Pinpoint the cell where the given text exists, returning its [X, Y] midpoint coordinate. 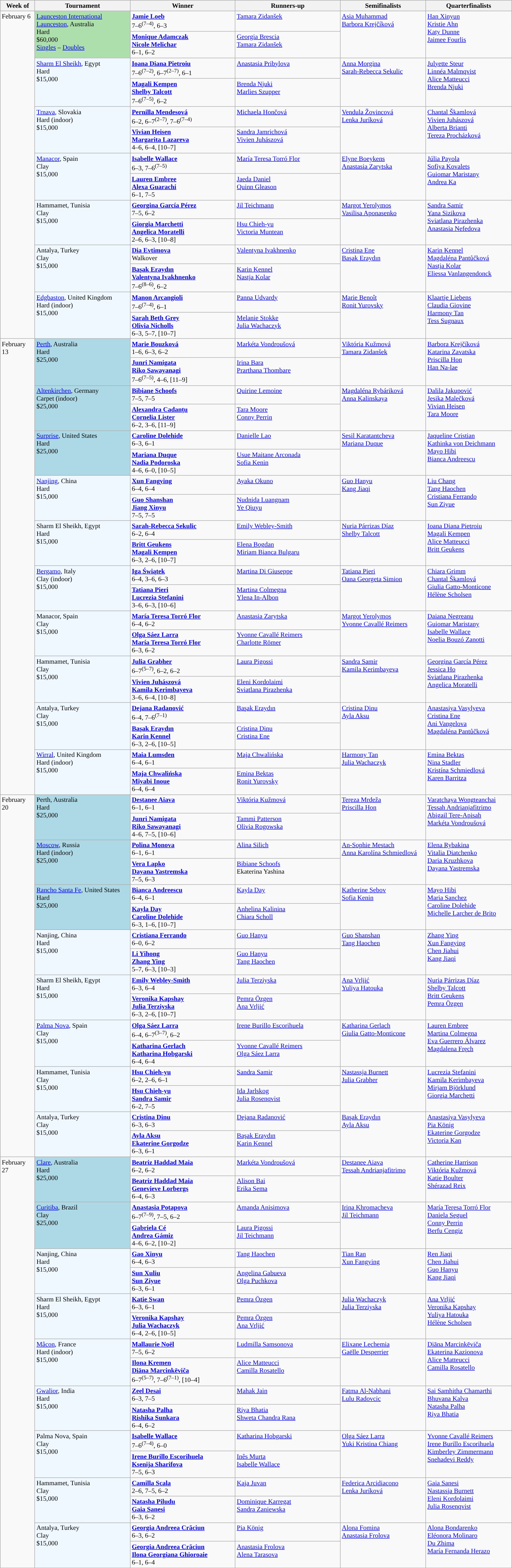
Natasha Palha Rishika Sunkara 6–4, 6–2 [183, 1418]
Anastasia Frolova Alena Tarasova [288, 1554]
Başak Eraydın Valentyna Ivakhnenko 7–6(8–6), 6–2 [183, 278]
Danielle Lao [288, 440]
Gabriela Cé Andrea Gámiz 4–6, 6–2, [10–2] [183, 1235]
Irina Khromacheva Jil Teichmann [383, 1225]
Mâcon, France Hard (indoor) $15,000 [83, 1362]
Cristina Dinu Ayla Aksu [383, 726]
Mahak Jain [288, 1395]
Tang Haochen [288, 1258]
Olga Sáez Larra Yuki Kristina Chiang [383, 1454]
Ana Vrljić Yuliya Hatouka [383, 997]
Jamie Loeb 7–6(7–4), 6–3 [183, 21]
Viktória Kužmová Tamara Zidanšek [383, 362]
Liu Chang Tang Haochen Cristiana Ferrando Sun Ziyue [469, 498]
Elyne Boeykens Anastasia Zarytska [383, 177]
Launceston International Launceston, Australia Hard $60,000 Singles – Doubles [83, 34]
Lucrezia Stefanini Kamila Kerimbayeva Mirjam Björklund Giorgia Marchetti [469, 1089]
Başak Eraydın Ayla Aksu [383, 1134]
Zeel Desai 6–3, 7–5 [183, 1395]
Pemra Özgen [288, 1303]
Alexandra Cadanțu Cornelia Lister 6–2, 3–6, [11–9] [183, 417]
Başak Eraydın Karin Kennel 6–3, 2–6, [10–5] [183, 736]
Elena Bogdan Miriam Bianca Bulgaru [288, 552]
Yvonne Cavallé Reimers Charlotte Römer [288, 643]
Maja Chwalińska [288, 759]
Ilona Kremen Diāna Marcinkēviča 6–7(5–7), 7–6(7–1), [10–4] [183, 1371]
Kayla Day Caroline Dolehide 6–3, 1–6, [10–7] [183, 917]
Quarterfinalists [469, 6]
Jaqueline Cristian Kathinka von Deichmann Mayo Hibi Bianca Andreescu [469, 453]
Sesil Karatantcheva Mariana Duque [383, 453]
Katherine Sebov Sofia Kenin [383, 907]
February 13 [17, 566]
Alona Fomina Anastasia Frolova [383, 1545]
Julia Grabher 6–7(5–7), 6–2, 6–2 [183, 666]
Isabelle Wallace 7–6(7–4), 6–0 [183, 1441]
Anastasia Zarytska [288, 620]
Tara Moore Conny Perrin [288, 417]
Ayla Aksu Ekaterine Gorgodze 6–3, 6–1 [183, 1143]
Week of [17, 6]
Júlia Payola Sofiya Kovalets Guiomar Maristany Andrea Ka [469, 177]
Camilla Scala 2–6, 7–5, 6–2 [183, 1487]
Beatriz Haddad Maia Genevieve Lorbergs 6–4, 6–3 [183, 1189]
Altenkirchen, Germany Carpet (indoor) $25,000 [83, 408]
Georgia Andreea Crăciun Ilona Georgiana Ghioroaie 6–1, 6–4 [183, 1554]
Tian Ran Xun Fangying [383, 1271]
Guo Hanyu Kang Jiaqi [383, 498]
Sandra Samir Kamila Kerimbayeva [383, 679]
Clare, Australia Hard $25,000 [83, 1179]
Vendula Žovincová Lenka Juríková [383, 130]
Runners-up [288, 6]
Lauren Embree Martina Colmegna Eva Guerrero Álvarez Magdalena Fręch [469, 1043]
Georgia Andreea Crăciun 6–3, 6–2 [183, 1532]
Junri Namigata Riko Sawayanagi 7–6(7–5), 4–6, [11–9] [183, 371]
Chiara Grimm Chantal Škamlová Giulia Gatto-Monticone Hélène Scholsen [469, 588]
Julyette Steur Linnéa Malmqvist Alice Matteucci Brenda Njuki [469, 82]
María Teresa Torró Flor [288, 163]
Gaia Sanesi Nastassja Burnett Eleni Kordolaimi Julia Rosenqvist [469, 1500]
Asia Muhammad Barbora Krejčíková [383, 34]
Pernilla Mendesová 6–2, 6–7(2–7), 7–6(7–4) [183, 116]
Katharina Hobgarski [288, 1441]
Panna Udvardy [288, 302]
Hsu Chieh-yu Sandra Samir 6–2, 7–5 [183, 1099]
Natasha Piludu Gaia Sanesi 6–3, 6–2 [183, 1509]
Martina Colmegna Ylena In-Albon [288, 598]
Martina Di Giuseppe [288, 575]
Giorgia Marchetti Angelica Moratelli 2–6, 6–3, [10–8] [183, 232]
Ayaka Okuno [288, 485]
Maia Lumsden 6–4, 6–1 [183, 759]
Marie Benoît Ronit Yurovsky [383, 315]
Dejana Radanović [288, 1121]
Nuria Párrizas Díaz Shelby Talcott [383, 543]
Ludmilla Samsonova [288, 1348]
Winner [183, 6]
Alice Matteucci Camilla Rosatello [288, 1371]
Dejana Radanović 6–4, 7–6(7–1) [183, 712]
Mallaurie Noël 7–5, 6–2 [183, 1348]
Sandra Samir Yana Sizikova Sviatlana Pirazhenka Anastasia Nefedova [469, 223]
Bianca Andreescu 6–4, 6–1 [183, 894]
Magali Kempen Shelby Talcott 7–6(7–5), 6–2 [183, 93]
Tamara Zidanšek [288, 21]
Nastassja Burnett Julia Grabher [383, 1089]
Magdaléna Rybáriková Anna Kalinskaya [383, 408]
Hsu Chieh-yu Victoria Muntean [288, 232]
Riya Bhatia Shweta Chandra Rana [288, 1418]
Beatriz Haddad Maia 6–2, 6–2 [183, 1166]
Valentyna Ivakhnenko [288, 254]
Xun Fangying 6–4, 6–4 [183, 485]
Emily Webley-Smith 6–3, 6–4 [183, 984]
Guo Shanshan Jiang Xinyu 7–5, 7–5 [183, 507]
Nuria Párrizas Díaz Shelby Talcott Britt Geukens Pemra Özgen [469, 997]
Vivien Juhászová Kamila Kerimbayeva 3–6, 6–4, [10–8] [183, 690]
Anastasiya Vasylyeva Cristina Ene Ani Vangelova Magdaléna Pantůčková [469, 726]
Ida Jarlskog Julia Rosenqvist [288, 1099]
Cristiana Ferrando 6–0, 6–2 [183, 939]
Margot Yerolymos Vasilisa Aponasenko [383, 223]
Cristina Ene Başak Eraydın [383, 269]
Sai Samhitha Chamarthi Bhuvana Kalva Natasha Palha Riya Bhatia [469, 1408]
Irene Burillo Escorihuela [288, 1030]
Trnava, Slovakia Hard (indoor) $15,000 [83, 130]
An-Sophie Mestach Anna Karolína Schmiedlová [383, 862]
Başak Eraydın Karin Kennel [288, 1143]
Bibiane Schoofs Ekaterina Yashina [288, 871]
Olga Sáez Larra María Teresa Torró Flor 6–3, 6–2 [183, 643]
Julia Terziyska [288, 984]
Zhang Ying Xun Fangying Chen Jiahui Kang Jiaqi [469, 952]
Karin Kennel Nastja Kolar [288, 278]
Veronika Kapshay Julia Terziyska 6–3, 2–6, [10–7] [183, 1007]
Pia König [288, 1532]
Ana Vrljić Veronika Kapshay Yuliya Hatouka Hélène Scholsen [469, 1316]
Bergamo, Italy Clay (indoor) $15,000 [83, 588]
María Teresa Torró Flor 6–4, 6–2 [183, 620]
Brenda Njuki Marlies Szupper [288, 93]
Curitiba, Brazil Clay $25,000 [83, 1225]
Tatiana Pieri Oana Georgeta Simion [383, 588]
Margot Yerolymos Yvonne Cavallé Reimers [383, 633]
Emily Webley-Smith [288, 530]
Sun Xuliu Sun Ziyue 6–3, 6–1 [183, 1281]
Junri Namigata Riko Sawayanagi 4–6, 7–5, [10–6] [183, 826]
Barbora Krejčíková Katarina Zavatska Priscilla Hon Han Na-lae [469, 362]
Mayo Hibi Maria Sanchez Caroline Dolehide Michelle Larcher de Brito [469, 907]
Kaja Juvan [288, 1487]
Ioana Diana Pietroiu 7–6(7–2), 6–7(2–7), 6–1 [183, 68]
Vera Lapko Dayana Yastremska 7–5, 6–3 [183, 871]
Alina Silich [288, 849]
Sandra Samir [288, 1076]
Diāna Marcinkēviča Ekaterina Kazionova Alice Matteucci Camilla Rosatello [469, 1362]
Tournament [83, 6]
Emina Bektas Ronit Yurovsky [288, 781]
Irina Bara Prarthana Thombare [288, 371]
Federica Arcidiacono Lenka Juríková [383, 1500]
Emina Bektas Nina Stadler Kristína Schmiedlová Karen Barritza [469, 772]
Alona Bondarenko Eléonora Molinaro Du Zhima María Fernanda Herazo [469, 1545]
Anastasia Pribylova [288, 68]
Harmony Tan Julia Wachaczyk [383, 772]
Ioana Diana Pietroiu Magali Kempen Alice Matteucci Britt Geukens [469, 543]
Gao Xinyu 6–4, 6–3 [183, 1258]
Chantal Škamlová Vivien Juhászová Alberta Brianti Tereza Procházková [469, 130]
Guo Shanshan Tang Haochen [383, 952]
Karin Kennel Magdaléna Pantůčková Nastja Kolar Eliessa Vanlangendonck [469, 269]
Olga Sáez Larra 6–4, 6–7(3–7), 6–2 [183, 1030]
Marie Bouzková 1–6, 6–3, 6–2 [183, 348]
Catherine Harrison Viktória Kužmová Katie Boulter Shérazad Reix [469, 1179]
Yvonne Cavallé Reimers Irene Burillo Escorihuela Kimberley Zimmermann Snehadevi Reddy [469, 1454]
Anastasiya Vasylyeva Pia König Ekaterine Gorgodze Victoria Kan [469, 1134]
Jil Teichmann [288, 209]
Manon Arcangioli 7–6(7–4), 6–1 [183, 302]
Anna Morgina Sarah-Rebecca Sekulic [383, 82]
Veronika Kapshay Julia Wachaczyk 6–4, 2–6, [10–5] [183, 1326]
Kayla Day [288, 894]
Cristina Dinu 6–3, 6–3 [183, 1121]
Iga Świątek 6–4, 3–6, 6–3 [183, 575]
Daiana Negreanu Guiomar Maristany Isabelle Wallace Noelia Bouzó Zanotti [469, 633]
Li Yihong Zhang Ying 5–7, 6–3, [10–3] [183, 962]
Tatiana Pieri Lucrezia Stefanini 3–6, 6–3, [10–6] [183, 598]
Nudnida Luangnam Ye Qiuyu [288, 507]
Georgina García Pérez 7–5, 6–2 [183, 209]
Tammi Patterson Olivia Rogowska [288, 826]
Melanie Stokke Julia Wachaczyk [288, 326]
Amanda Anisimova [288, 1212]
February 6 [17, 175]
Yvonne Cavallé Reimers Olga Sáez Larra [288, 1054]
Surprise, United States Hard $25,000 [83, 453]
Maja Chwalińska Miyabi Inoue 6–4, 6–4 [183, 781]
Klaartje Liebens Claudia Giovine Harmony Tan Tess Sugnaux [469, 315]
Tereza Mrdeža Priscilla Hon [383, 817]
Alison Bai Erika Sema [288, 1189]
Dalila Jakupović Jesika Malečková Vivian Heisen Tara Moore [469, 408]
Gwalior, India Hard $15,000 [83, 1408]
Polina Monova 6–1, 6–1 [183, 849]
Anhelina Kalinina Chiara Scholl [288, 917]
Katharina Gerlach Giulia Gatto-Monticone [383, 1043]
February 20 [17, 976]
Angelina Gabueva Olga Puchkova [288, 1281]
Lauren Embree Alexa Guarachi 6–1, 7–5 [183, 187]
Anastasia Potapova 6–7(7–9), 7–5, 6–2 [183, 1212]
Laura Pigossi Jil Teichmann [288, 1235]
Caroline Dolehide 6–3, 6–1 [183, 440]
Eleni Kordolaimi Sviatlana Pirazhenka [288, 690]
Laura Pigossi [288, 666]
Sandra Jamrichová Vivien Juhászová [288, 140]
Destanee Aiava Tessah Andrianjafitrimo [383, 1179]
Jaeda Daniel Quinn Gleason [288, 187]
Wirral, United Kingdom Hard (indoor) $15,000 [83, 772]
Georgia Brescia Tamara Zidanšek [288, 45]
Han Xinyun Kristie Ahn Katy Dunne Jaimee Fourlis [469, 34]
Britt Geukens Magali Kempen 6–3, 2–6, [10–7] [183, 552]
Georgina García Pérez Jessica Ho Sviatlana Pirazhenka Angelica Moratelli [469, 679]
Katie Swan 6–3, 6–1 [183, 1303]
Quirine Lemoine [288, 395]
Başak Eraydın [288, 712]
Dia Evtimova Walkover [183, 254]
Vivian Heisen Margarita Lazareva 4–6, 6–4, [10–7] [183, 140]
Irene Burillo Escorihuela Ksenija Sharifova 7–5, 6–3 [183, 1464]
Varatchaya Wongteanchai Tessah Andrianjafitrimo Abigail Tere-Apisah Markéta Vondroušová [469, 817]
Moscow, Russia Hard (indoor) $25,000 [83, 862]
Isabelle Wallace 6–3, 7–6(7–5) [183, 163]
Elixane Lechemia Gaëlle Desperrier [383, 1362]
Ren Jiaqi Chen Jiahui Guo Hanyu Kang Jiaqi [469, 1271]
Katharina Gerlach Katharina Hobgarski 6–4, 6–4 [183, 1054]
Viktória Kužmová [288, 804]
Sarah Beth Grey Olivia Nicholls 6–3, 5–7, [10–7] [183, 326]
Julia Wachaczyk Julia Terziyska [383, 1316]
Rancho Santa Fe, United States Hard $25,000 [83, 907]
Hsu Chieh-yu 6–2, 2–6, 6–1 [183, 1076]
Fatma Al-Nabhani Lulu Radovcic [383, 1408]
Elena Rybakina Vitalia Diatchenko Daria Kruzhkova Dayana Yastremska [469, 862]
Usue Maitane Arconada Sofia Kenin [288, 462]
Guo Hanyu Tang Haochen [288, 962]
Sarah-Rebecca Sekulic 6–2, 6–4 [183, 530]
Monique Adamczak Nicole Melichar 6–1, 6–2 [183, 45]
Bibiane Schoofs 7–5, 7–5 [183, 395]
Guo Hanyu [288, 939]
Cristina Dinu Cristina Ene [288, 736]
February 27 [17, 1362]
Inês Murta Isabelle Wallace [288, 1464]
Edgbaston, United Kingdom Hard (indoor) $15,000 [83, 315]
María Teresa Torró Flor Daniela Seguel Conny Perrin Berfu Cengiz [469, 1225]
Michaela Hončová [288, 116]
Mariana Duque Nadia Podoroska 4–6, 6–0, [10–5] [183, 462]
Semifinalists [383, 6]
Destanee Aiava 6–1, 6–1 [183, 804]
Dominique Karregat Sandra Zaniewska [288, 1509]
